From the cell containing the given text, extract its center point as (X, Y) coordinate. 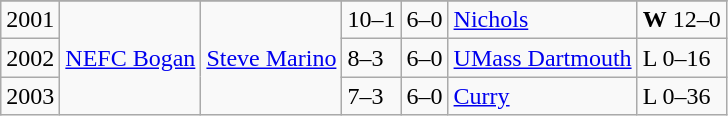
L 0–36 (682, 96)
2003 (30, 96)
Curry (542, 96)
2001 (30, 20)
NEFC Bogan (130, 58)
2002 (30, 58)
W 12–0 (682, 20)
UMass Dartmouth (542, 58)
L 0–16 (682, 58)
Nichols (542, 20)
8–3 (372, 58)
7–3 (372, 96)
10–1 (372, 20)
Steve Marino (272, 58)
